Capture the cell that displays the provided text and extract its [x, y] central coordinate. 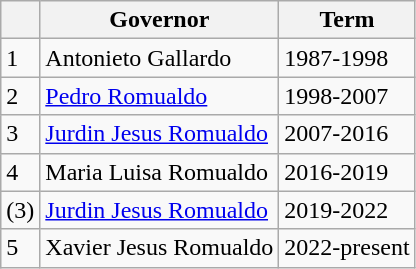
2016-2019 [347, 172]
1987-1998 [347, 58]
Maria Luisa Romualdo [160, 172]
2 [20, 96]
1998-2007 [347, 96]
Pedro Romualdo [160, 96]
Antonieto Gallardo [160, 58]
(3) [20, 210]
5 [20, 248]
1 [20, 58]
2019-2022 [347, 210]
3 [20, 134]
4 [20, 172]
Governor [160, 20]
2007-2016 [347, 134]
Xavier Jesus Romualdo [160, 248]
Term [347, 20]
2022-present [347, 248]
